Determine the [x, y] coordinate at the center of the cell enclosing the given text.  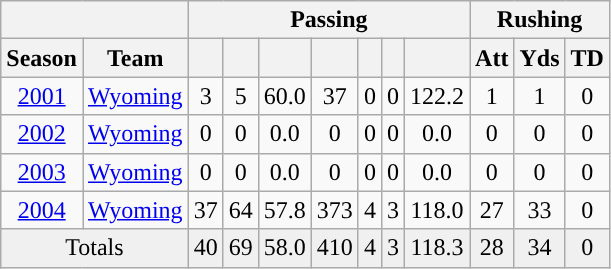
34 [540, 248]
2002 [42, 134]
122.2 [436, 96]
Totals [94, 248]
40 [206, 248]
118.0 [436, 210]
5 [240, 96]
410 [334, 248]
27 [492, 210]
Team [135, 58]
118.3 [436, 248]
Yds [540, 58]
64 [240, 210]
Season [42, 58]
373 [334, 210]
69 [240, 248]
2003 [42, 172]
60.0 [284, 96]
2001 [42, 96]
57.8 [284, 210]
33 [540, 210]
Att [492, 58]
58.0 [284, 248]
2004 [42, 210]
Rushing [540, 20]
Passing [328, 20]
28 [492, 248]
TD [587, 58]
